From the cell containing the given text, extract its center point as (X, Y) coordinate. 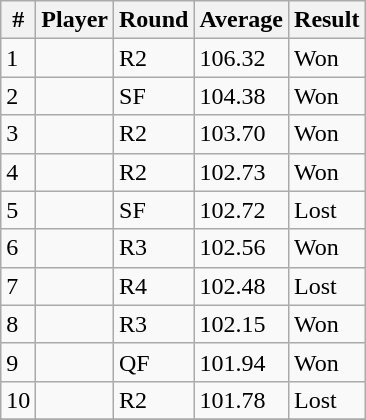
5 (18, 210)
2 (18, 96)
102.72 (242, 210)
1 (18, 58)
Average (242, 20)
QF (154, 362)
# (18, 20)
3 (18, 134)
Player (75, 20)
4 (18, 172)
10 (18, 400)
101.78 (242, 400)
Round (154, 20)
103.70 (242, 134)
9 (18, 362)
6 (18, 248)
101.94 (242, 362)
102.48 (242, 286)
7 (18, 286)
106.32 (242, 58)
104.38 (242, 96)
Result (327, 20)
102.73 (242, 172)
102.56 (242, 248)
R4 (154, 286)
8 (18, 324)
102.15 (242, 324)
